Output the (X, Y) coordinate of the center of the cell containing the given text.  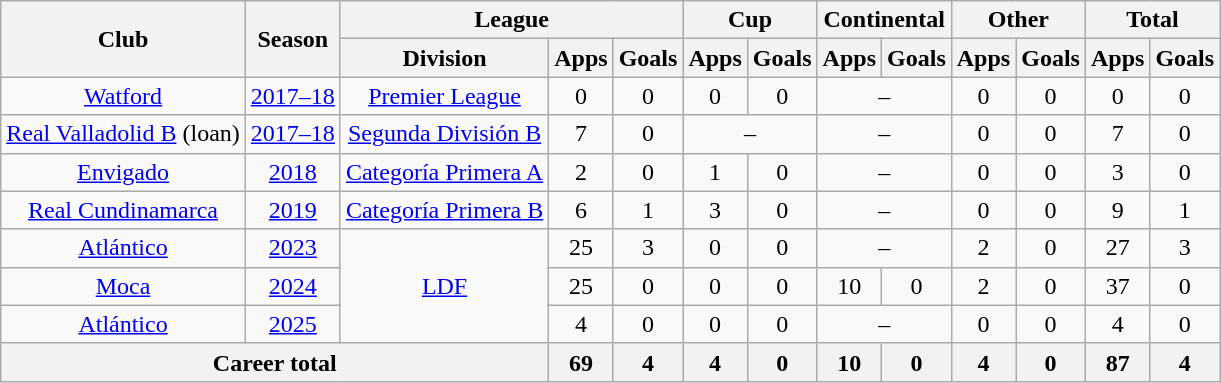
LDF (444, 286)
2019 (292, 210)
Segunda División B (444, 134)
Continental (884, 20)
27 (1117, 248)
2023 (292, 248)
Club (124, 39)
Moca (124, 286)
Real Cundinamarca (124, 210)
Total (1152, 20)
Real Valladolid B (loan) (124, 134)
Watford (124, 96)
Other (1018, 20)
69 (581, 362)
Career total (275, 362)
Premier League (444, 96)
2025 (292, 324)
2024 (292, 286)
Categoría Primera A (444, 172)
87 (1117, 362)
Division (444, 58)
2018 (292, 172)
Categoría Primera B (444, 210)
Envigado (124, 172)
6 (581, 210)
Cup (750, 20)
Season (292, 39)
9 (1117, 210)
League (512, 20)
37 (1117, 286)
